Identify which cell holds the provided text, then report its [X, Y] central coordinate. 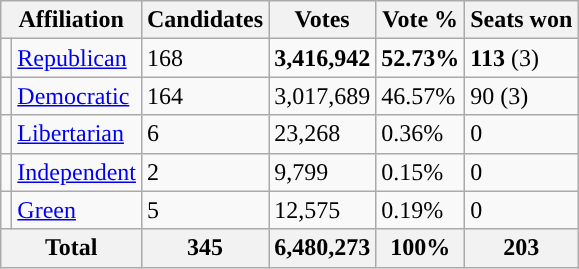
6,480,273 [322, 248]
Votes [322, 20]
9,799 [322, 172]
Libertarian [77, 134]
52.73% [420, 58]
203 [522, 248]
12,575 [322, 210]
113 (3) [522, 58]
0.19% [420, 210]
Democratic [77, 96]
23,268 [322, 134]
Seats won [522, 20]
0.36% [420, 134]
100% [420, 248]
Affiliation [72, 20]
46.57% [420, 96]
Vote % [420, 20]
Candidates [204, 20]
Green [77, 210]
Republican [77, 58]
2 [204, 172]
168 [204, 58]
90 (3) [522, 96]
5 [204, 210]
3,416,942 [322, 58]
6 [204, 134]
Independent [77, 172]
345 [204, 248]
164 [204, 96]
0.15% [420, 172]
Total [72, 248]
3,017,689 [322, 96]
